Return the (X, Y) coordinate for the center point of the cell that contains the specified text.  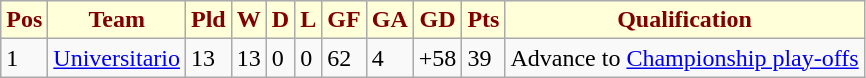
GF (344, 20)
D (280, 20)
Pld (209, 20)
4 (390, 58)
+58 (438, 58)
GD (438, 20)
1 (24, 58)
Pos (24, 20)
Advance to Championship play-offs (684, 58)
L (308, 20)
Pts (484, 20)
GA (390, 20)
39 (484, 58)
Qualification (684, 20)
62 (344, 58)
Team (117, 20)
W (248, 20)
Universitario (117, 58)
